Return the (X, Y) coordinate for the center point of the cell that contains the specified text.  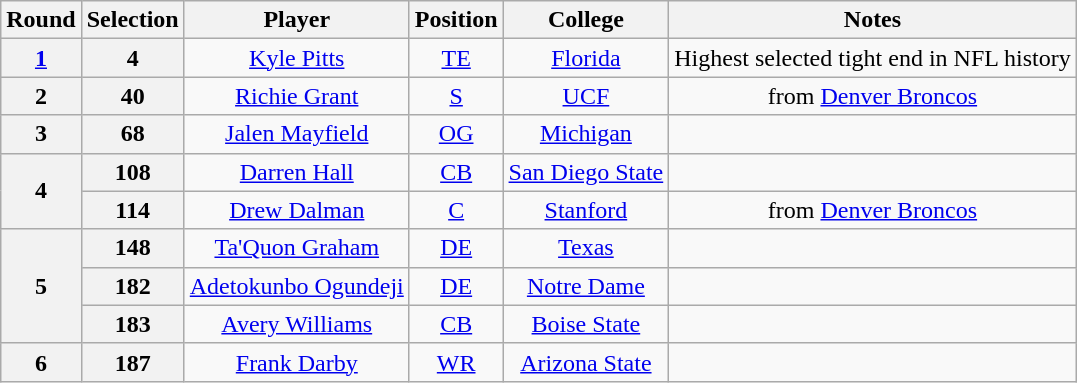
Avery Williams (296, 324)
Round (41, 20)
Florida (586, 58)
College (586, 20)
Adetokunbo Ogundeji (296, 286)
Notre Dame (586, 286)
Drew Dalman (296, 210)
Kyle Pitts (296, 58)
C (456, 210)
40 (132, 96)
Frank Darby (296, 362)
Darren Hall (296, 172)
S (456, 96)
5 (41, 286)
108 (132, 172)
Selection (132, 20)
187 (132, 362)
1 (41, 58)
Player (296, 20)
Notes (872, 20)
Highest selected tight end in NFL history (872, 58)
Texas (586, 248)
Boise State (586, 324)
114 (132, 210)
UCF (586, 96)
183 (132, 324)
Arizona State (586, 362)
68 (132, 134)
182 (132, 286)
TE (456, 58)
148 (132, 248)
Ta'Quon Graham (296, 248)
Position (456, 20)
Michigan (586, 134)
2 (41, 96)
Richie Grant (296, 96)
OG (456, 134)
San Diego State (586, 172)
WR (456, 362)
Jalen Mayfield (296, 134)
Stanford (586, 210)
6 (41, 362)
3 (41, 134)
